Extract the [X, Y] coordinate from the center of the cell holding the provided text.  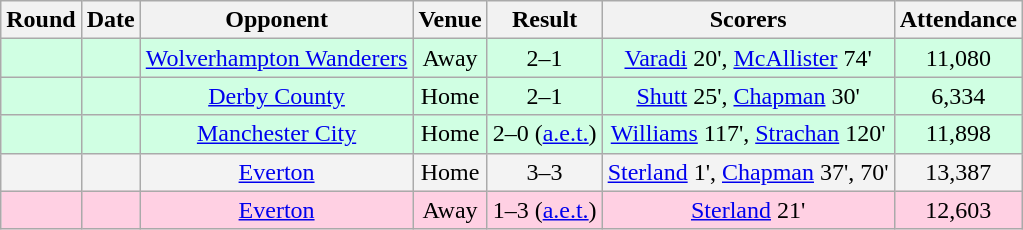
Varadi 20', McAllister 74' [748, 58]
Sterland 21' [748, 210]
3–3 [544, 172]
Scorers [748, 20]
Sterland 1', Chapman 37', 70' [748, 172]
11,080 [958, 58]
Shutt 25', Chapman 30' [748, 96]
2–0 (a.e.t.) [544, 134]
Venue [450, 20]
Result [544, 20]
Round [41, 20]
Manchester City [276, 134]
13,387 [958, 172]
11,898 [958, 134]
Opponent [276, 20]
Attendance [958, 20]
Date [110, 20]
6,334 [958, 96]
1–3 (a.e.t.) [544, 210]
Williams 117', Strachan 120' [748, 134]
Derby County [276, 96]
12,603 [958, 210]
Wolverhampton Wanderers [276, 58]
